Search for the cell housing the specified text and yield its (X, Y) center coordinate. 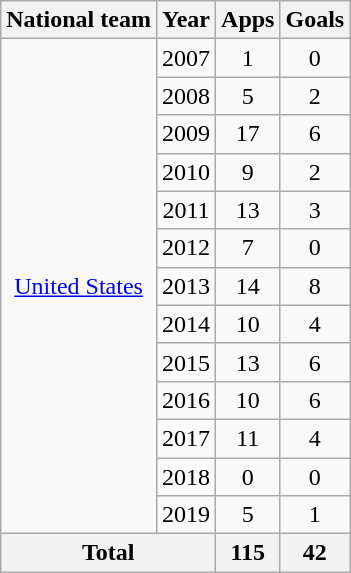
42 (315, 553)
2016 (186, 400)
17 (248, 134)
2009 (186, 134)
2008 (186, 96)
3 (315, 210)
14 (248, 286)
2014 (186, 324)
United States (79, 286)
115 (248, 553)
Year (186, 20)
8 (315, 286)
Total (108, 553)
2007 (186, 58)
2019 (186, 515)
9 (248, 172)
11 (248, 438)
2017 (186, 438)
Apps (248, 20)
2010 (186, 172)
2015 (186, 362)
2012 (186, 248)
7 (248, 248)
2013 (186, 286)
Goals (315, 20)
National team (79, 20)
2018 (186, 477)
2011 (186, 210)
